Provide the (x, y) coordinate of the cell's center where the given text is located.  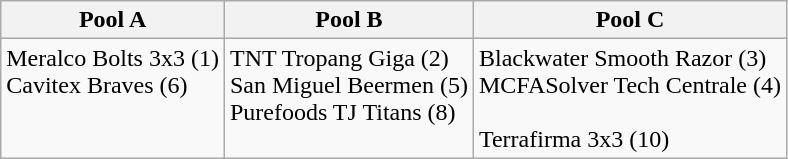
Pool A (113, 20)
Pool B (348, 20)
Blackwater Smooth Razor (3) MCFASolver Tech Centrale (4) Terrafirma 3x3 (10) (630, 98)
Pool C (630, 20)
Meralco Bolts 3x3 (1) Cavitex Braves (6) (113, 98)
TNT Tropang Giga (2) San Miguel Beermen (5) Purefoods TJ Titans (8) (348, 98)
